Capture the cell that displays the provided text and extract its [X, Y] central coordinate. 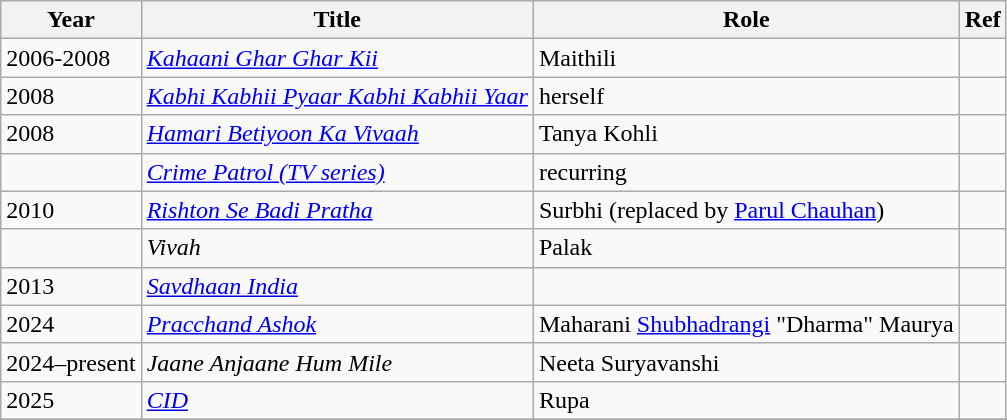
Title [337, 20]
Rupa [746, 400]
recurring [746, 172]
Jaane Anjaane Hum Mile [337, 362]
CID [337, 400]
Surbhi (replaced by Parul Chauhan) [746, 210]
2010 [71, 210]
Vivah [337, 248]
Neeta Suryavanshi [746, 362]
Pracchand Ashok [337, 324]
Tanya Kohli [746, 134]
2013 [71, 286]
Kabhi Kabhii Pyaar Kabhi Kabhii Yaar [337, 96]
Ref [982, 20]
2006-2008 [71, 58]
2024–present [71, 362]
Year [71, 20]
Hamari Betiyoon Ka Vivaah [337, 134]
Maharani Shubhadrangi "Dharma" Maurya [746, 324]
Savdhaan India [337, 286]
Crime Patrol (TV series) [337, 172]
2024 [71, 324]
Palak [746, 248]
Kahaani Ghar Ghar Kii [337, 58]
Role [746, 20]
Maithili [746, 58]
herself [746, 96]
Rishton Se Badi Pratha [337, 210]
2025 [71, 400]
